Pinpoint the cell where the given text exists, returning its [X, Y] midpoint coordinate. 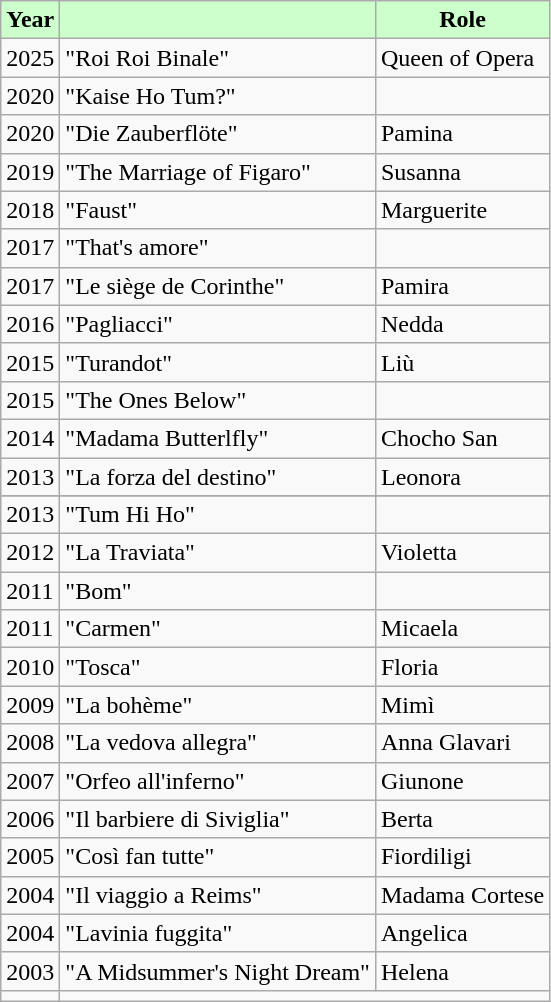
2014 [30, 438]
Floria [462, 667]
Violetta [462, 553]
2019 [30, 172]
"Madama Butterlfly" [218, 438]
2025 [30, 58]
"The Marriage of Figaro" [218, 172]
"Lavinia fuggita" [218, 933]
2008 [30, 743]
Role [462, 20]
Marguerite [462, 210]
Giunone [462, 781]
"Kaise Ho Tum?" [218, 96]
Leonora [462, 477]
"Tosca" [218, 667]
"The Ones Below" [218, 400]
Helena [462, 971]
Nedda [462, 324]
2018 [30, 210]
"Tum Hi Ho" [218, 515]
"Roi Roi Binale" [218, 58]
"Carmen" [218, 629]
"Faust" [218, 210]
"Il barbiere di Siviglia" [218, 819]
Queen of Opera [462, 58]
2003 [30, 971]
"Orfeo all'inferno" [218, 781]
Madama Cortese [462, 895]
Chocho San [462, 438]
"La vedova allegra" [218, 743]
2005 [30, 857]
Year [30, 20]
"La Traviata" [218, 553]
"A Midsummer's Night Dream" [218, 971]
Liù [462, 362]
2009 [30, 705]
"Die Zauberflöte" [218, 134]
2016 [30, 324]
Fiordiligi [462, 857]
"Turandot" [218, 362]
"Bom" [218, 591]
"Le siège de Corinthe" [218, 286]
Micaela [462, 629]
Mimì [462, 705]
2010 [30, 667]
2012 [30, 553]
"Il viaggio a Reims" [218, 895]
Pamina [462, 134]
Susanna [462, 172]
Pamira [462, 286]
"La forza del destino" [218, 477]
"Così fan tutte" [218, 857]
2006 [30, 819]
Angelica [462, 933]
"Pagliacci" [218, 324]
"That's amore" [218, 248]
2007 [30, 781]
"La bohème" [218, 705]
Anna Glavari [462, 743]
Berta [462, 819]
